Capture the cell that displays the provided text and extract its [x, y] central coordinate. 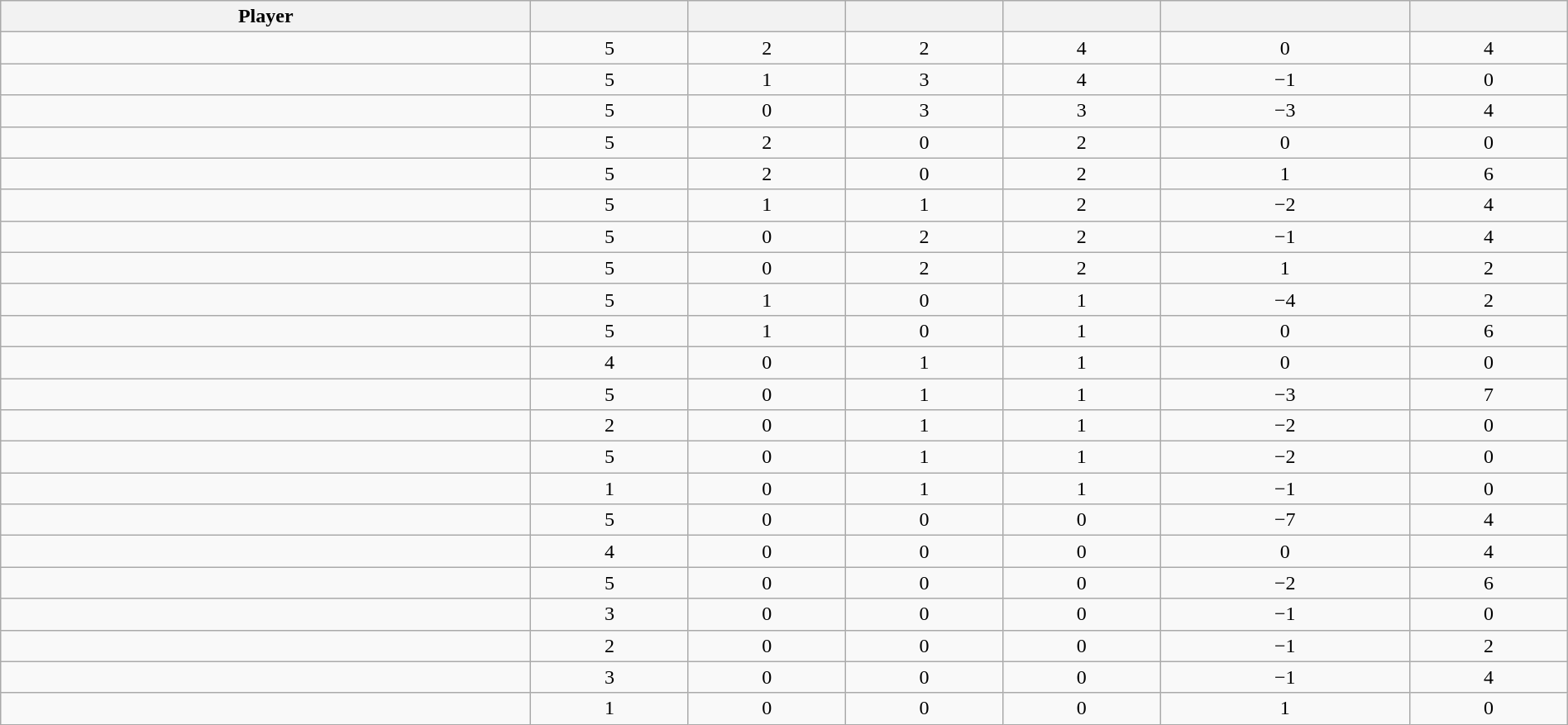
−4 [1285, 299]
7 [1489, 394]
Player [266, 17]
−7 [1285, 520]
